Return the (x, y) coordinate for the center point of the cell that contains the specified text.  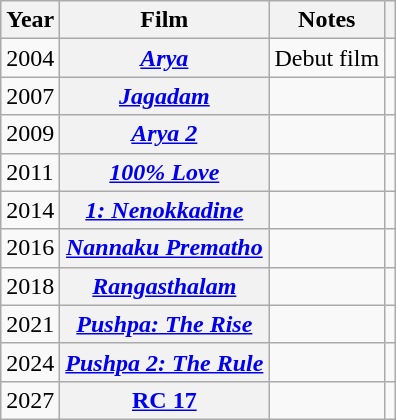
Year (30, 20)
2027 (30, 400)
2009 (30, 134)
2021 (30, 324)
2011 (30, 172)
Pushpa 2: The Rule (164, 362)
Jagadam (164, 96)
Notes (327, 20)
2024 (30, 362)
Arya 2 (164, 134)
100% Love (164, 172)
Debut film (327, 58)
2004 (30, 58)
RC 17 (164, 400)
1: Nenokkadine (164, 210)
2018 (30, 286)
Nannaku Prematho (164, 248)
2007 (30, 96)
2016 (30, 248)
2014 (30, 210)
Arya (164, 58)
Film (164, 20)
Pushpa: The Rise (164, 324)
Rangasthalam (164, 286)
